Pinpoint the cell where the given text exists, returning its (X, Y) midpoint coordinate. 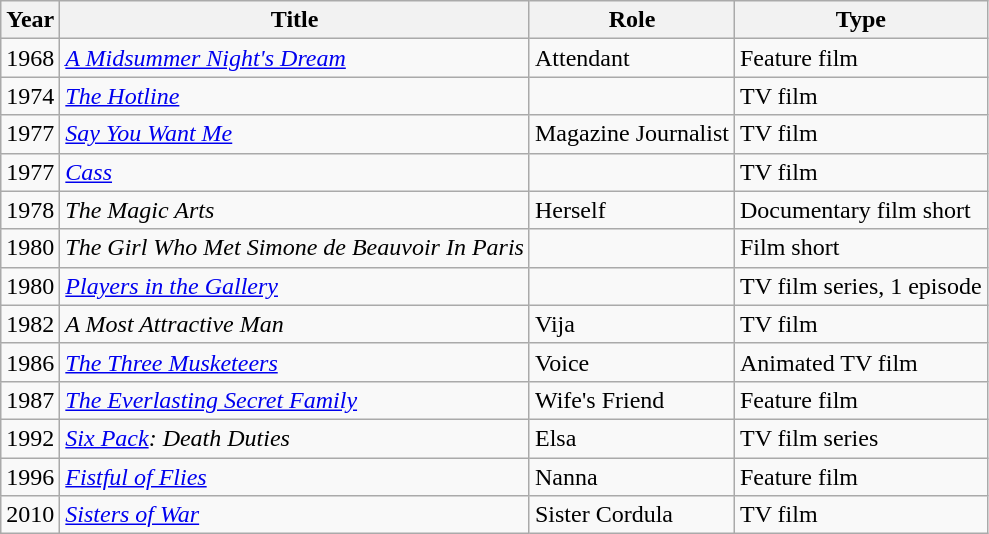
The Girl Who Met Simone de Beauvoir In Paris (295, 248)
Film short (860, 248)
Type (860, 20)
Role (632, 20)
Attendant (632, 58)
Cass (295, 172)
1987 (30, 400)
1996 (30, 477)
Animated TV film (860, 362)
Say You Want Me (295, 134)
Six Pack: Death Duties (295, 438)
1982 (30, 324)
2010 (30, 515)
The Three Musketeers (295, 362)
Elsa (632, 438)
A Midsummer Night's Dream (295, 58)
Wife's Friend (632, 400)
A Most Attractive Man (295, 324)
1968 (30, 58)
1978 (30, 210)
Vija (632, 324)
The Magic Arts (295, 210)
1992 (30, 438)
1986 (30, 362)
Players in the Gallery (295, 286)
The Hotline (295, 96)
The Everlasting Secret Family (295, 400)
1974 (30, 96)
Title (295, 20)
TV film series (860, 438)
Documentary film short (860, 210)
TV film series, 1 episode (860, 286)
Year (30, 20)
Sisters of War (295, 515)
Nanna (632, 477)
Herself (632, 210)
Sister Cordula (632, 515)
Fistful of Flies (295, 477)
Voice (632, 362)
Magazine Journalist (632, 134)
